Capture the cell that displays the provided text and extract its [x, y] central coordinate. 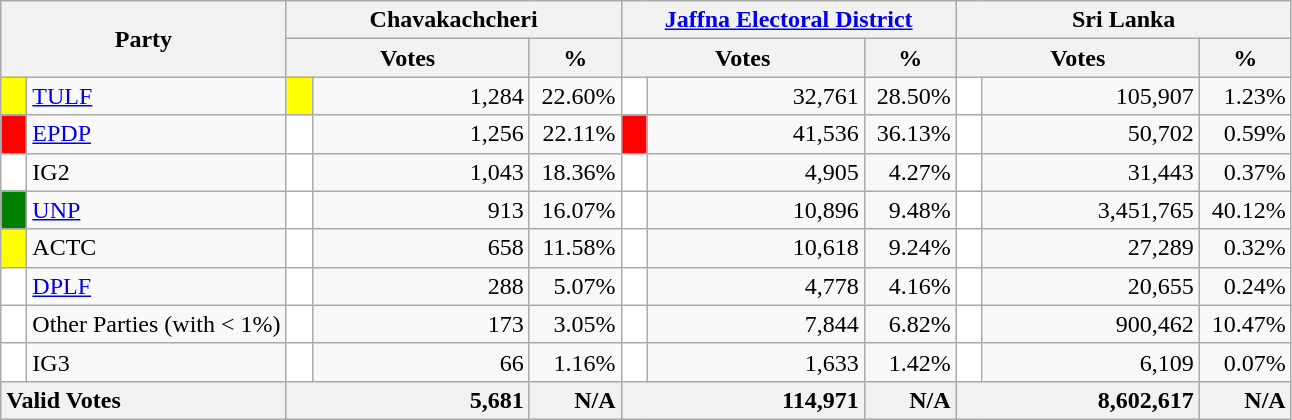
6,109 [1090, 362]
1,633 [756, 362]
900,462 [1090, 324]
TULF [156, 96]
8,602,617 [1078, 400]
11.58% [575, 248]
ACTC [156, 248]
50,702 [1090, 134]
1,043 [420, 172]
22.11% [575, 134]
10,618 [756, 248]
1.16% [575, 362]
Sri Lanka [1124, 20]
IG2 [156, 172]
0.32% [1245, 248]
173 [420, 324]
31,443 [1090, 172]
EPDP [156, 134]
DPLF [156, 286]
36.13% [910, 134]
20,655 [1090, 286]
IG3 [156, 362]
41,536 [756, 134]
5,681 [408, 400]
27,289 [1090, 248]
Party [144, 39]
22.60% [575, 96]
288 [420, 286]
5.07% [575, 286]
4.27% [910, 172]
4.16% [910, 286]
4,778 [756, 286]
4,905 [756, 172]
1.42% [910, 362]
Valid Votes [144, 400]
Chavakachcheri [454, 20]
66 [420, 362]
7,844 [756, 324]
9.24% [910, 248]
18.36% [575, 172]
28.50% [910, 96]
UNP [156, 210]
913 [420, 210]
3,451,765 [1090, 210]
0.07% [1245, 362]
0.24% [1245, 286]
1,256 [420, 134]
114,971 [742, 400]
10,896 [756, 210]
Other Parties (with < 1%) [156, 324]
9.48% [910, 210]
16.07% [575, 210]
0.59% [1245, 134]
10.47% [1245, 324]
40.12% [1245, 210]
6.82% [910, 324]
105,907 [1090, 96]
1.23% [1245, 96]
32,761 [756, 96]
0.37% [1245, 172]
Jaffna Electoral District [788, 20]
1,284 [420, 96]
3.05% [575, 324]
658 [420, 248]
